Provide the (X, Y) coordinate of the cell's center where the given text is located.  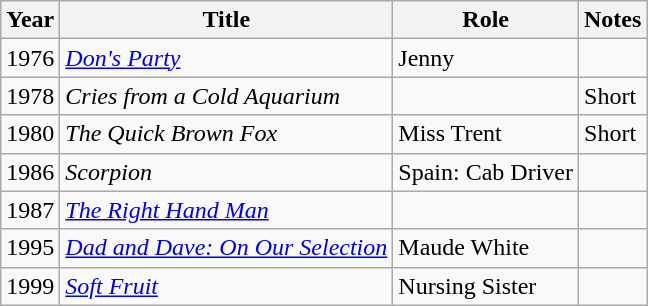
1987 (30, 210)
Scorpion (226, 172)
1976 (30, 58)
Spain: Cab Driver (486, 172)
1995 (30, 248)
Jenny (486, 58)
Title (226, 20)
1980 (30, 134)
Year (30, 20)
1978 (30, 96)
Role (486, 20)
Cries from a Cold Aquarium (226, 96)
1986 (30, 172)
The Right Hand Man (226, 210)
Miss Trent (486, 134)
Don's Party (226, 58)
Notes (613, 20)
Maude White (486, 248)
1999 (30, 286)
Dad and Dave: On Our Selection (226, 248)
The Quick Brown Fox (226, 134)
Soft Fruit (226, 286)
Nursing Sister (486, 286)
